Locate the cell with the specified text and output its [X, Y] center coordinate. 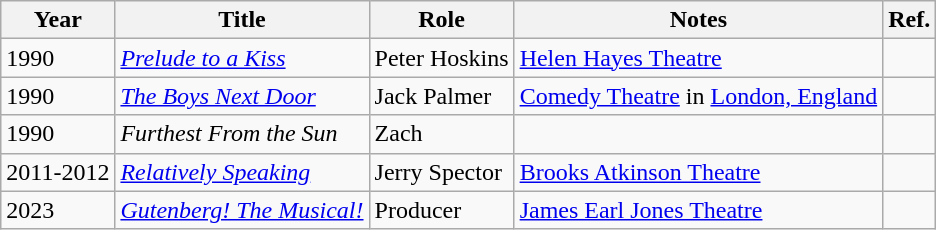
Gutenberg! The Musical! [242, 210]
Helen Hayes Theatre [698, 58]
Year [58, 20]
Ref. [910, 20]
Peter Hoskins [442, 58]
Zach [442, 134]
Producer [442, 210]
Title [242, 20]
James Earl Jones Theatre [698, 210]
Brooks Atkinson Theatre [698, 172]
Jack Palmer [442, 96]
2011-2012 [58, 172]
2023 [58, 210]
Prelude to a Kiss [242, 58]
Jerry Spector [442, 172]
Comedy Theatre in London, England [698, 96]
Notes [698, 20]
Relatively Speaking [242, 172]
Furthest From the Sun [242, 134]
The Boys Next Door [242, 96]
Role [442, 20]
